Identify which cell holds the provided text, then report its (x, y) central coordinate. 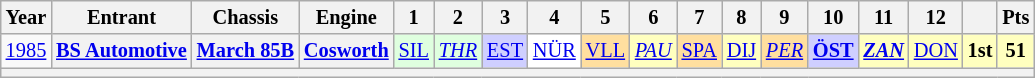
6 (654, 17)
Year (26, 17)
5 (606, 17)
12 (936, 17)
9 (784, 17)
51 (1016, 51)
NÜR (554, 51)
10 (833, 17)
Chassis (246, 17)
Pts (1016, 17)
Cosworth (346, 51)
11 (883, 17)
Entrant (122, 17)
3 (505, 17)
THR (458, 51)
VLL (606, 51)
1st (980, 51)
DON (936, 51)
PER (784, 51)
EST (505, 51)
SPA (700, 51)
SIL (414, 51)
2 (458, 17)
DIJ (742, 51)
1985 (26, 51)
March 85B (246, 51)
BS Automotive (122, 51)
8 (742, 17)
7 (700, 17)
ÖST (833, 51)
1 (414, 17)
4 (554, 17)
ZAN (883, 51)
Engine (346, 17)
PAU (654, 51)
